Find where the given text appears and provide that cell's center as (x, y) coordinate. 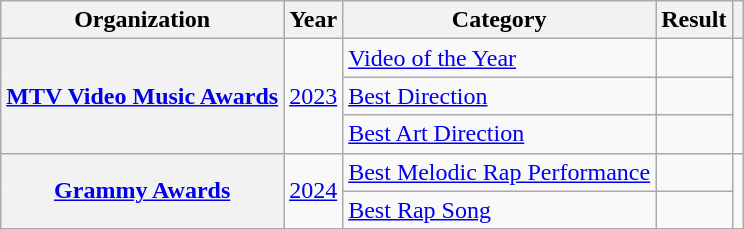
2023 (314, 96)
Grammy Awards (142, 191)
2024 (314, 191)
Category (500, 20)
Best Direction (500, 96)
Year (314, 20)
Video of the Year (500, 58)
Organization (142, 20)
Best Rap Song (500, 210)
MTV Video Music Awards (142, 96)
Best Art Direction (500, 134)
Result (694, 20)
Best Melodic Rap Performance (500, 172)
